Provide the [x, y] coordinate of the cell's center where the given text is located.  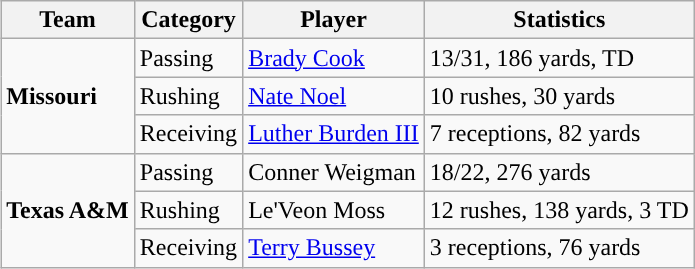
Player [334, 20]
7 receptions, 82 yards [559, 134]
13/31, 186 yards, TD [559, 58]
Conner Weigman [334, 172]
Brady Cook [334, 58]
Statistics [559, 20]
Luther Burden III [334, 134]
12 rushes, 138 yards, 3 TD [559, 210]
Nate Noel [334, 96]
Texas A&M [68, 210]
Le'Veon Moss [334, 210]
18/22, 276 yards [559, 172]
Team [68, 20]
Category [188, 20]
10 rushes, 30 yards [559, 96]
3 receptions, 76 yards [559, 248]
Missouri [68, 96]
Terry Bussey [334, 248]
